Locate the cell with the specified text and output its [x, y] center coordinate. 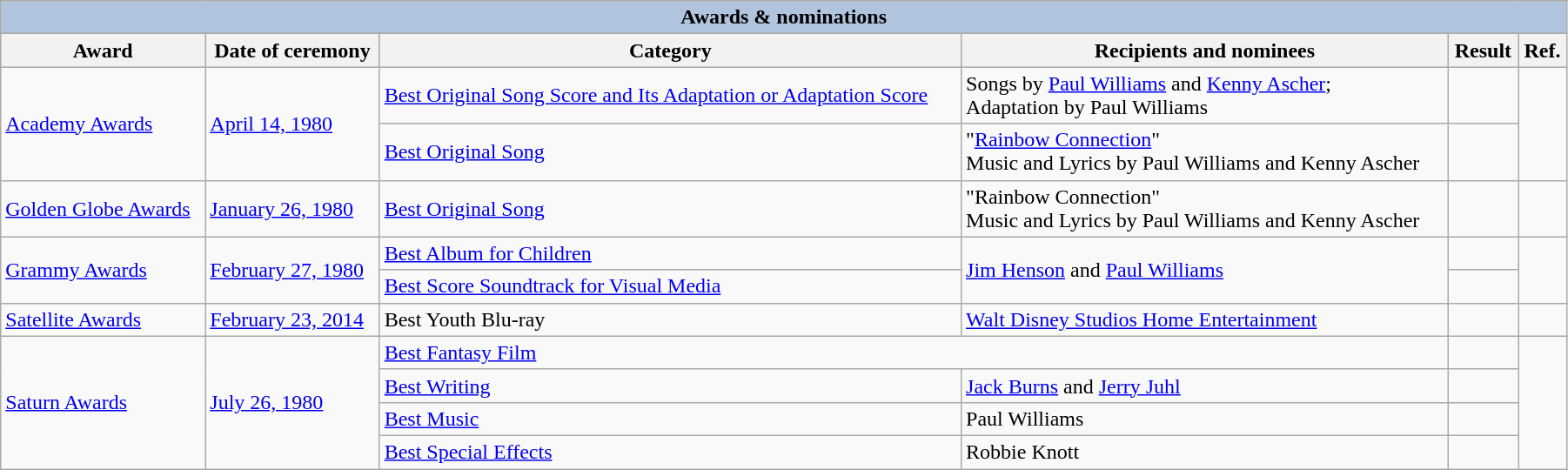
Paul Williams [1205, 419]
Best Original Song Score and Its Adaptation or Adaptation Score [670, 96]
January 26, 1980 [292, 209]
Songs by Paul Williams and Kenny Ascher; Adaptation by Paul Williams [1205, 96]
Jack Burns and Jerry Juhl [1205, 386]
Date of ceremony [292, 50]
April 14, 1980 [292, 124]
Best Youth Blu-ray [670, 319]
February 27, 1980 [292, 270]
Best Writing [670, 386]
Robbie Knott [1205, 452]
Recipients and nominees [1205, 50]
Jim Henson and Paul Williams [1205, 270]
Academy Awards [103, 124]
Walt Disney Studios Home Entertainment [1205, 319]
Award [103, 50]
Best Fantasy Film [914, 352]
Best Score Soundtrack for Visual Media [670, 286]
Grammy Awards [103, 270]
July 26, 1980 [292, 402]
Saturn Awards [103, 402]
Satellite Awards [103, 319]
Golden Globe Awards [103, 209]
Awards & nominations [784, 17]
Best Special Effects [670, 452]
Ref. [1543, 50]
Result [1483, 50]
Best Music [670, 419]
Best Album for Children [670, 253]
February 23, 2014 [292, 319]
Category [670, 50]
